Scan for the cell matching the given text and deliver its [X, Y] coordinate at center. 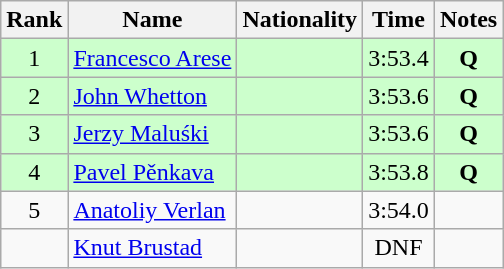
Notes [468, 20]
3:54.0 [399, 210]
DNF [399, 248]
Knut Brustad [152, 248]
3 [34, 134]
4 [34, 172]
Name [152, 20]
1 [34, 58]
Nationality [300, 20]
Francesco Arese [152, 58]
3:53.4 [399, 58]
5 [34, 210]
Anatoliy Verlan [152, 210]
Jerzy Maluśki [152, 134]
Rank [34, 20]
2 [34, 96]
John Whetton [152, 96]
Time [399, 20]
3:53.8 [399, 172]
Pavel Pěnkava [152, 172]
